Pinpoint the cell where the given text exists, returning its [x, y] midpoint coordinate. 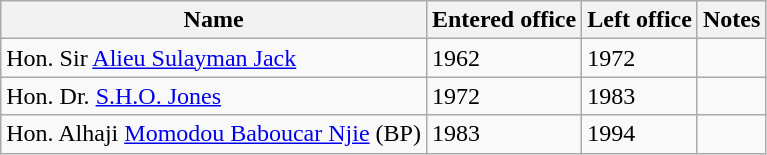
1994 [640, 134]
1962 [504, 58]
Left office [640, 20]
Hon. Dr. S.H.O. Jones [214, 96]
Hon. Alhaji Momodou Baboucar Njie (BP) [214, 134]
Entered office [504, 20]
Name [214, 20]
Hon. Sir Alieu Sulayman Jack [214, 58]
Notes [731, 20]
